Find where the given text appears and provide that cell's center as (x, y) coordinate. 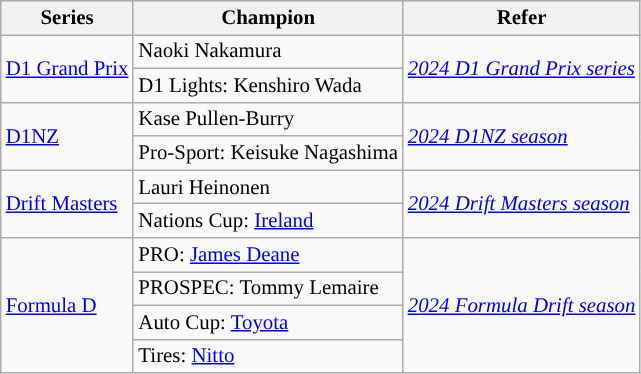
Pro-Sport: Keisuke Nagashima (268, 153)
Nations Cup: Ireland (268, 221)
Champion (268, 18)
Tires: Nitto (268, 356)
Formula D (68, 306)
Refer (522, 18)
2024 Formula Drift season (522, 306)
Auto Cup: Toyota (268, 322)
Lauri Heinonen (268, 187)
D1 Grand Prix (68, 68)
Naoki Nakamura (268, 51)
2024 D1NZ season (522, 136)
PROSPEC: Tommy Lemaire (268, 288)
D1 Lights: Kenshiro Wada (268, 85)
2024 Drift Masters season (522, 204)
Kase Pullen-Burry (268, 119)
Drift Masters (68, 204)
Series (68, 18)
PRO: James Deane (268, 255)
2024 D1 Grand Prix series (522, 68)
D1NZ (68, 136)
